Detect which cell encompasses the target text, then output its [X, Y] center coordinate. 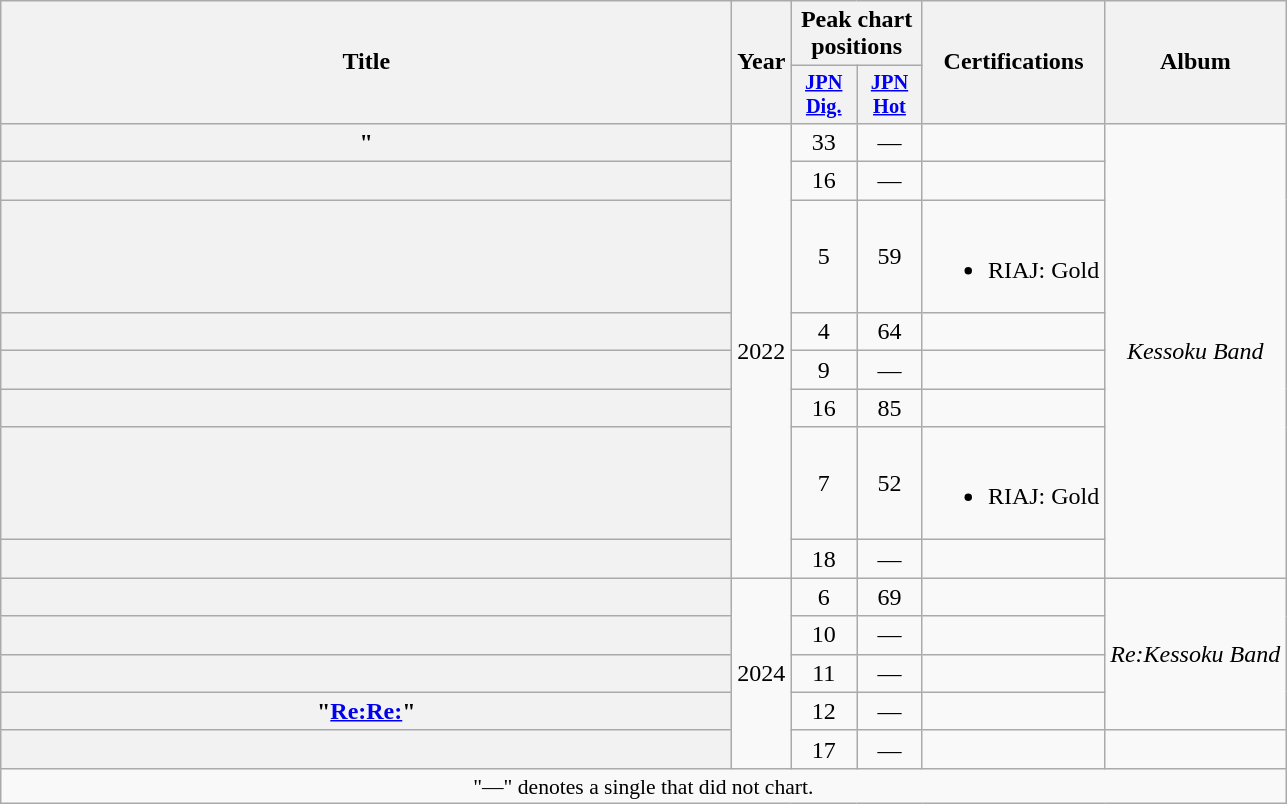
4 [824, 332]
Album [1196, 62]
69 [890, 597]
33 [824, 142]
JPNHot [890, 95]
"—" denotes a single that did not chart. [644, 786]
Re:Kessoku Band [1196, 654]
12 [824, 711]
17 [824, 749]
85 [890, 408]
Year [762, 62]
64 [890, 332]
7 [824, 484]
Title [366, 62]
5 [824, 256]
Certifications [1013, 62]
Kessoku Band [1196, 350]
2024 [762, 673]
6 [824, 597]
"Re:Re:" [366, 711]
11 [824, 673]
10 [824, 635]
52 [890, 484]
JPNDig. [824, 95]
9 [824, 370]
18 [824, 559]
Peak chart positions [856, 34]
" [366, 142]
59 [890, 256]
2022 [762, 350]
